Determine the (X, Y) coordinate at the center of the cell enclosing the given text.  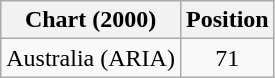
Chart (2000) (91, 20)
Position (227, 20)
Australia (ARIA) (91, 58)
71 (227, 58)
